Identify which cell holds the provided text, then report its (x, y) central coordinate. 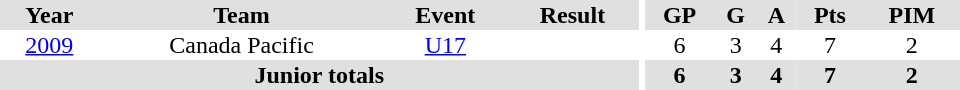
U17 (445, 45)
Result (572, 15)
Year (50, 15)
Event (445, 15)
Team (242, 15)
Junior totals (320, 75)
PIM (912, 15)
GP (679, 15)
2009 (50, 45)
G (736, 15)
A (776, 15)
Canada Pacific (242, 45)
Pts (830, 15)
